Determine the (X, Y) coordinate at the center of the cell enclosing the given text.  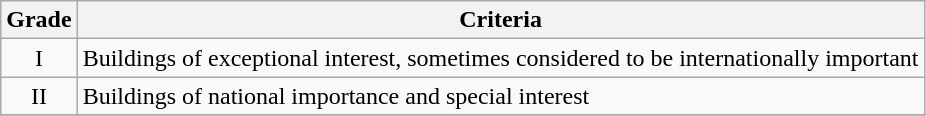
Buildings of exceptional interest, sometimes considered to be internationally important (500, 58)
Criteria (500, 20)
I (39, 58)
Grade (39, 20)
Buildings of national importance and special interest (500, 96)
II (39, 96)
